Capture the cell that displays the provided text and extract its [X, Y] central coordinate. 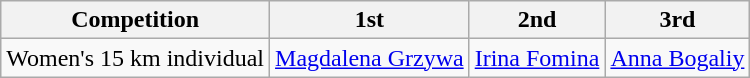
3rd [678, 20]
2nd [537, 20]
Magdalena Grzywa [370, 58]
Women's 15 km individual [136, 58]
Competition [136, 20]
1st [370, 20]
Anna Bogaliy [678, 58]
Irina Fomina [537, 58]
